Identify which cell holds the provided text, then report its (X, Y) central coordinate. 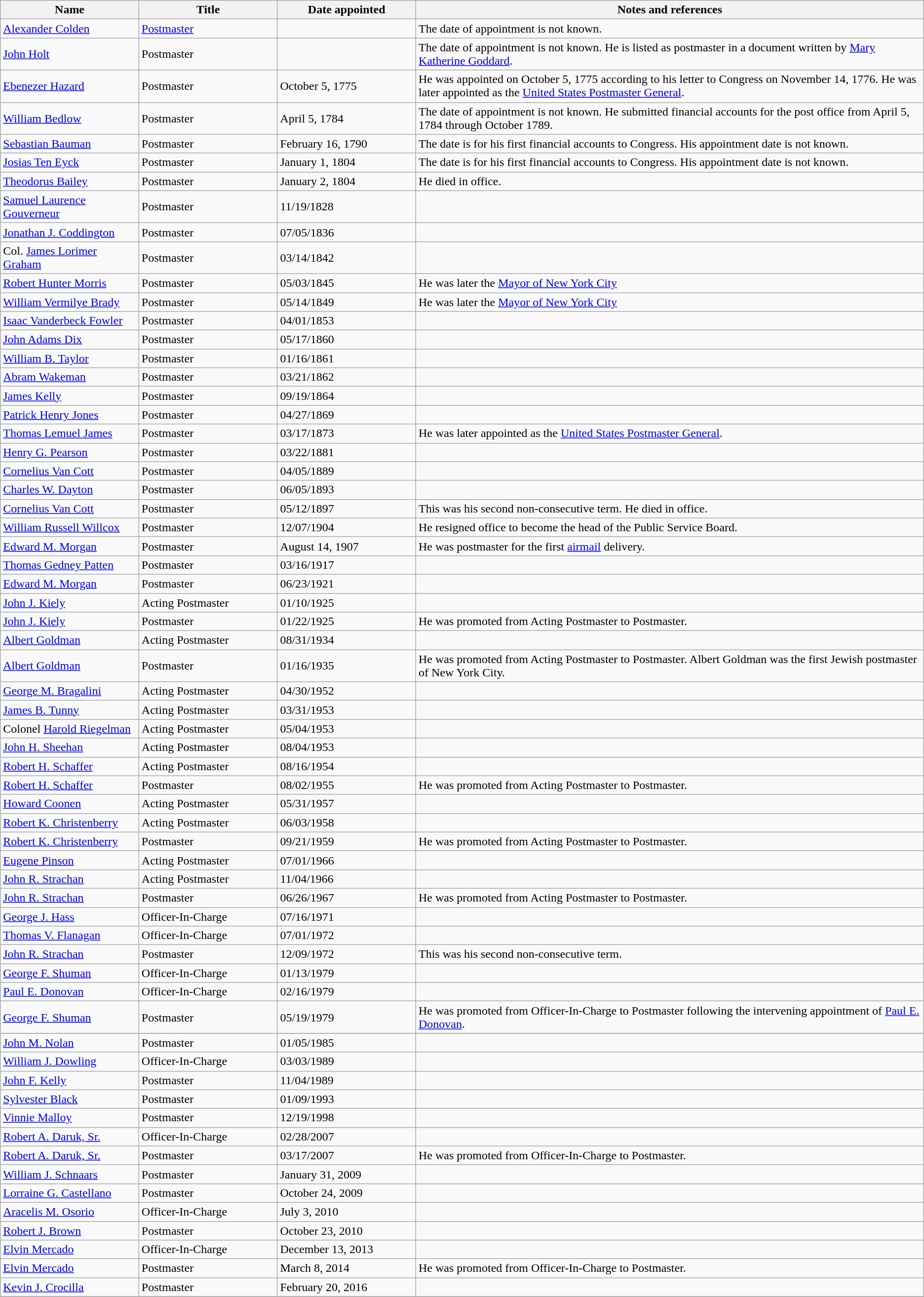
William Russell Willcox (70, 527)
01/13/1979 (346, 973)
Date appointed (346, 10)
08/02/1955 (346, 785)
07/16/1971 (346, 917)
11/04/1989 (346, 1080)
This was his second non-consecutive term. (669, 954)
09/21/1959 (346, 841)
Josias Ten Eyck (70, 162)
01/09/1993 (346, 1099)
Samuel Laurence Gouverneur (70, 206)
03/21/1862 (346, 377)
August 14, 1907 (346, 546)
03/17/2007 (346, 1155)
Lorraine G. Castellano (70, 1193)
03/31/1953 (346, 710)
03/16/1917 (346, 565)
Paul E. Donovan (70, 992)
Jonathan J. Coddington (70, 232)
John M. Nolan (70, 1043)
William B. Taylor (70, 358)
Eugene Pinson (70, 860)
Patrick Henry Jones (70, 415)
02/16/1979 (346, 992)
05/19/1979 (346, 1017)
He resigned office to become the head of the Public Service Board. (669, 527)
He was later appointed as the United States Postmaster General. (669, 433)
Thomas V. Flanagan (70, 936)
12/09/1972 (346, 954)
08/16/1954 (346, 766)
05/12/1897 (346, 509)
05/31/1957 (346, 804)
06/03/1958 (346, 823)
Title (208, 10)
01/10/1925 (346, 603)
05/04/1953 (346, 729)
06/05/1893 (346, 490)
05/14/1849 (346, 302)
07/01/1972 (346, 936)
08/04/1953 (346, 747)
February 20, 2016 (346, 1287)
Robert Hunter Morris (70, 283)
06/26/1967 (346, 898)
09/19/1864 (346, 396)
01/16/1935 (346, 666)
Notes and references (669, 10)
July 3, 2010 (346, 1212)
Alexander Colden (70, 29)
Sylvester Black (70, 1099)
He was promoted from Acting Postmaster to Postmaster. Albert Goldman was the first Jewish postmaster of New York City. (669, 666)
Robert J. Brown (70, 1231)
03/22/1881 (346, 452)
05/17/1860 (346, 340)
06/23/1921 (346, 584)
William Bedlow (70, 118)
William J. Schnaars (70, 1174)
Vinnie Malloy (70, 1118)
12/07/1904 (346, 527)
He died in office. (669, 181)
Isaac Vanderbeck Fowler (70, 321)
Charles W. Dayton (70, 490)
07/05/1836 (346, 232)
04/01/1853 (346, 321)
Ebenezer Hazard (70, 86)
James Kelly (70, 396)
January 2, 1804 (346, 181)
11/04/1966 (346, 879)
Thomas Gedney Patten (70, 565)
January 31, 2009 (346, 1174)
Abram Wakeman (70, 377)
07/01/1966 (346, 860)
01/05/1985 (346, 1043)
05/03/1845 (346, 283)
John Holt (70, 54)
George M. Bragalini (70, 691)
Col. James Lorimer Graham (70, 258)
Name (70, 10)
April 5, 1784 (346, 118)
04/27/1869 (346, 415)
John Adams Dix (70, 340)
01/16/1861 (346, 358)
October 23, 2010 (346, 1231)
March 8, 2014 (346, 1268)
Theodorus Bailey (70, 181)
01/22/1925 (346, 622)
This was his second non-consecutive term. He died in office. (669, 509)
The date of appointment is not known. He is listed as postmaster in a document written by Mary Katherine Goddard. (669, 54)
Howard Coonen (70, 804)
03/03/1989 (346, 1061)
He was postmaster for the first airmail delivery. (669, 546)
Colonel Harold Riegelman (70, 729)
Sebastian Bauman (70, 144)
January 1, 1804 (346, 162)
02/28/2007 (346, 1137)
The date of appointment is not known. He submitted financial accounts for the post office from April 5, 1784 through October 1789. (669, 118)
John F. Kelly (70, 1080)
February 16, 1790 (346, 144)
John H. Sheehan (70, 747)
04/30/1952 (346, 691)
08/31/1934 (346, 640)
Henry G. Pearson (70, 452)
04/05/1889 (346, 471)
William Vermilye Brady (70, 302)
11/19/1828 (346, 206)
George J. Hass (70, 917)
03/14/1842 (346, 258)
The date of appointment is not known. (669, 29)
12/19/1998 (346, 1118)
James B. Tunny (70, 710)
He was promoted from Officer-In-Charge to Postmaster following the intervening appointment of Paul E. Donovan. (669, 1017)
Thomas Lemuel James (70, 433)
03/17/1873 (346, 433)
William J. Dowling (70, 1061)
Aracelis M. Osorio (70, 1212)
October 5, 1775 (346, 86)
Kevin J. Crocilla (70, 1287)
October 24, 2009 (346, 1193)
December 13, 2013 (346, 1250)
